Capture the cell that displays the provided text and extract its [x, y] central coordinate. 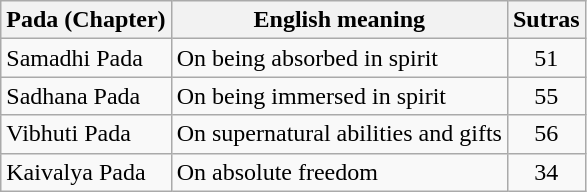
Sadhana Pada [86, 96]
On being absorbed in spirit [339, 58]
55 [546, 96]
Kaivalya Pada [86, 172]
On absolute freedom [339, 172]
51 [546, 58]
Pada (Chapter) [86, 20]
Vibhuti Pada [86, 134]
Sutras [546, 20]
Samadhi Pada [86, 58]
56 [546, 134]
English meaning [339, 20]
On being immersed in spirit [339, 96]
On supernatural abilities and gifts [339, 134]
34 [546, 172]
